Return (x, y) of the center of cell containing provided text 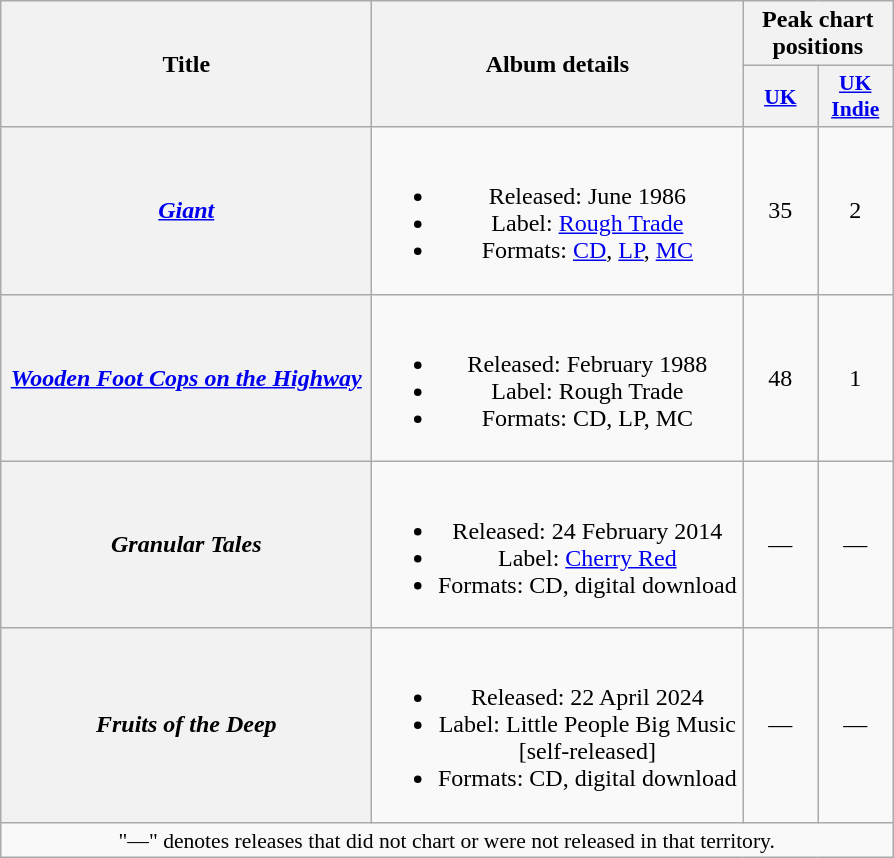
Released: 22 April 2024Label: Little People Big Music [self-released]Formats: CD, digital download (558, 725)
Released: 24 February 2014Label: Cherry RedFormats: CD, digital download (558, 544)
Released: June 1986Label: Rough TradeFormats: CD, LP, MC (558, 210)
35 (780, 210)
UK (780, 96)
Released: February 1988Label: Rough TradeFormats: CD, LP, MC (558, 378)
Granular Tales (186, 544)
1 (856, 378)
UKIndie (856, 96)
"—" denotes releases that did not chart or were not released in that territory. (447, 840)
Album details (558, 64)
Fruits of the Deep (186, 725)
Giant (186, 210)
Wooden Foot Cops on the Highway (186, 378)
Peak chart positions (818, 34)
2 (856, 210)
48 (780, 378)
Title (186, 64)
